Capture the cell that displays the provided text and extract its (x, y) central coordinate. 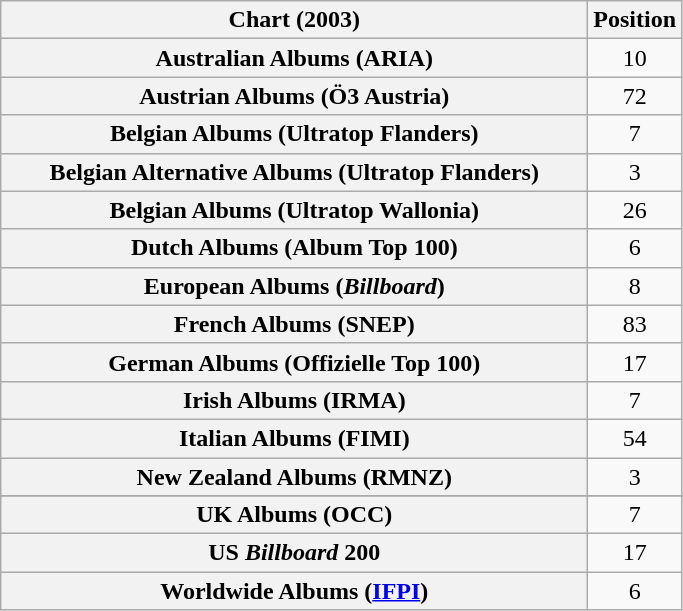
Worldwide Albums (IFPI) (294, 591)
Belgian Albums (Ultratop Wallonia) (294, 210)
Italian Albums (FIMI) (294, 438)
European Albums (Billboard) (294, 286)
Chart (2003) (294, 20)
Position (635, 20)
US Billboard 200 (294, 553)
New Zealand Albums (RMNZ) (294, 477)
Belgian Albums (Ultratop Flanders) (294, 134)
German Albums (Offizielle Top 100) (294, 362)
Irish Albums (IRMA) (294, 400)
Australian Albums (ARIA) (294, 58)
72 (635, 96)
83 (635, 324)
54 (635, 438)
26 (635, 210)
8 (635, 286)
French Albums (SNEP) (294, 324)
Austrian Albums (Ö3 Austria) (294, 96)
UK Albums (OCC) (294, 515)
Belgian Alternative Albums (Ultratop Flanders) (294, 172)
10 (635, 58)
Dutch Albums (Album Top 100) (294, 248)
